Return [x, y] of the center of cell containing provided text 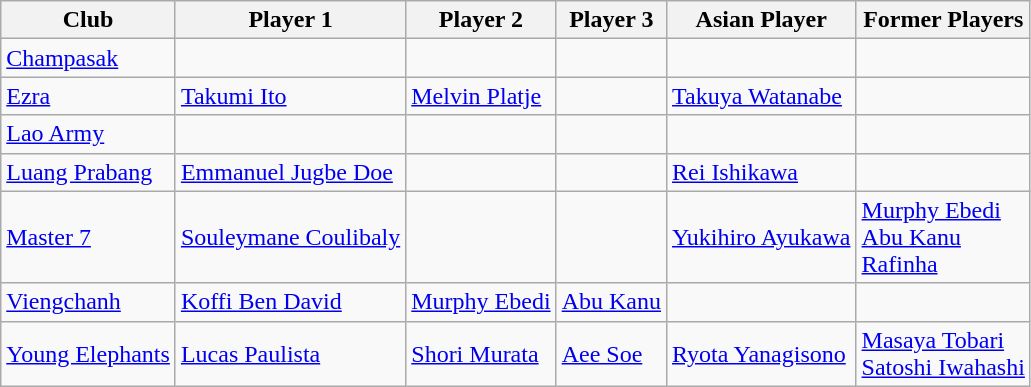
Lao Army [88, 134]
Souleymane Coulibaly [290, 237]
Luang Prabang [88, 172]
Asian Player [762, 20]
Takuya Watanabe [762, 96]
Abu Kanu [611, 302]
Emmanuel Jugbe Doe [290, 172]
Viengchanh [88, 302]
Aee Soe [611, 354]
Rei Ishikawa [762, 172]
Koffi Ben David [290, 302]
Shori Murata [481, 354]
Player 3 [611, 20]
Ryota Yanagisono [762, 354]
Ezra [88, 96]
Master 7 [88, 237]
Yukihiro Ayukawa [762, 237]
Champasak [88, 58]
Murphy Ebedi [481, 302]
Player 1 [290, 20]
Player 2 [481, 20]
Murphy Ebedi Abu Kanu Rafinha [943, 237]
Lucas Paulista [290, 354]
Club [88, 20]
Young Elephants [88, 354]
Takumi Ito [290, 96]
Masaya Tobari Satoshi Iwahashi [943, 354]
Melvin Platje [481, 96]
Former Players [943, 20]
